Return the [x, y] coordinate for the center point of the cell that contains the specified text.  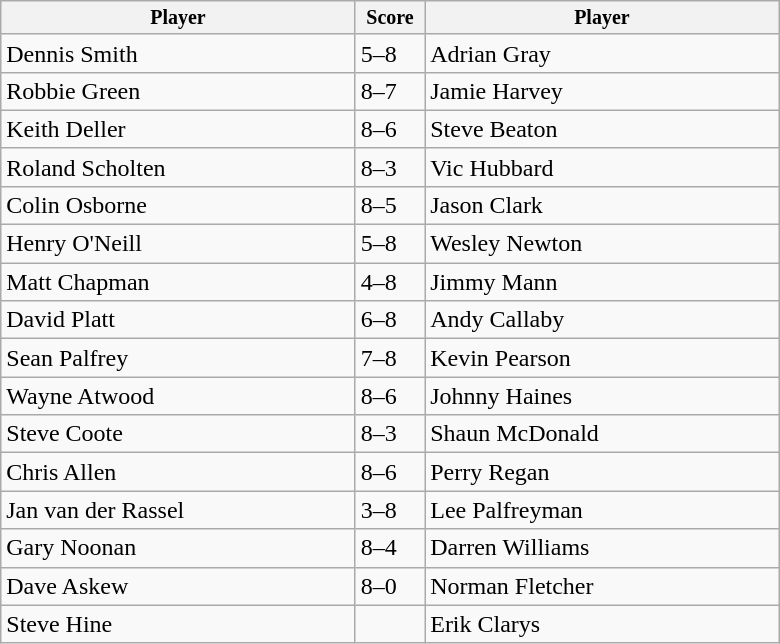
Roland Scholten [178, 167]
8–5 [390, 205]
Jan van der Rassel [178, 510]
Wesley Newton [602, 244]
Sean Palfrey [178, 358]
Steve Hine [178, 624]
8–7 [390, 91]
Jamie Harvey [602, 91]
Colin Osborne [178, 205]
Shaun McDonald [602, 434]
Matt Chapman [178, 282]
Score [390, 18]
Jason Clark [602, 205]
8–0 [390, 586]
Chris Allen [178, 472]
3–8 [390, 510]
6–8 [390, 320]
Norman Fletcher [602, 586]
Kevin Pearson [602, 358]
Wayne Atwood [178, 396]
7–8 [390, 358]
Lee Palfreyman [602, 510]
Perry Regan [602, 472]
Keith Deller [178, 129]
David Platt [178, 320]
Henry O'Neill [178, 244]
4–8 [390, 282]
Erik Clarys [602, 624]
Steve Coote [178, 434]
Dave Askew [178, 586]
Jimmy Mann [602, 282]
Steve Beaton [602, 129]
Darren Williams [602, 548]
Gary Noonan [178, 548]
Adrian Gray [602, 53]
Dennis Smith [178, 53]
8–4 [390, 548]
Andy Callaby [602, 320]
Robbie Green [178, 91]
Vic Hubbard [602, 167]
Johnny Haines [602, 396]
